Locate the cell with the specified text and output its (X, Y) center coordinate. 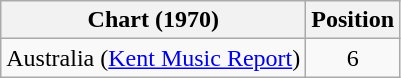
Position (353, 20)
6 (353, 58)
Australia (Kent Music Report) (154, 58)
Chart (1970) (154, 20)
